Find where the given text appears and provide that cell's center as (X, Y) coordinate. 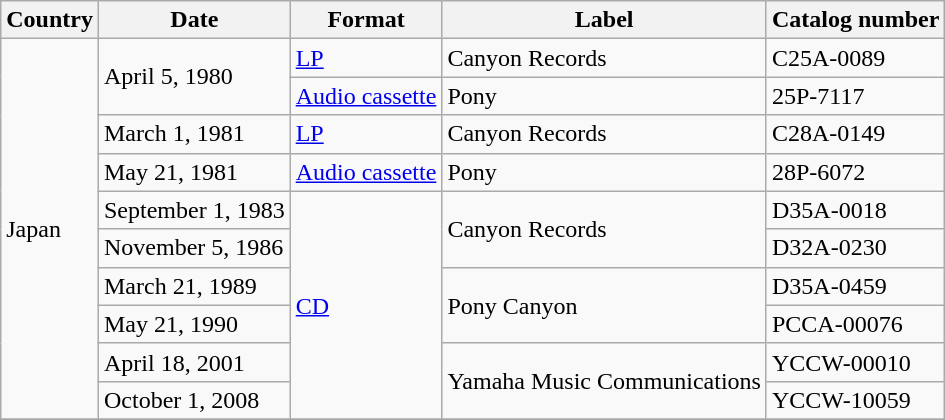
Label (604, 20)
April 18, 2001 (194, 362)
Pony Canyon (604, 305)
May 21, 1981 (194, 172)
November 5, 1986 (194, 248)
Catalog number (855, 20)
YCCW-00010 (855, 362)
Date (194, 20)
Japan (50, 230)
Yamaha Music Communications (604, 381)
YCCW-10059 (855, 400)
Country (50, 20)
D32A-0230 (855, 248)
25P-7117 (855, 96)
May 21, 1990 (194, 324)
C28A-0149 (855, 134)
PCCA-00076 (855, 324)
D35A-0459 (855, 286)
September 1, 1983 (194, 210)
D35A-0018 (855, 210)
CD (366, 305)
Format (366, 20)
March 1, 1981 (194, 134)
March 21, 1989 (194, 286)
April 5, 1980 (194, 77)
28P-6072 (855, 172)
C25A-0089 (855, 58)
October 1, 2008 (194, 400)
